Find where the given text appears and provide that cell's center as [X, Y] coordinate. 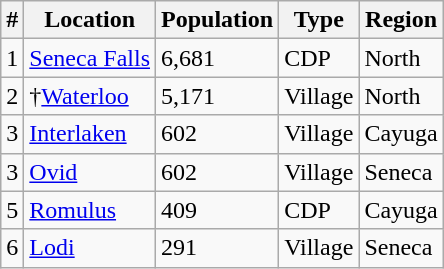
# [12, 20]
Population [218, 20]
†Waterloo [90, 96]
409 [218, 210]
Romulus [90, 210]
5,171 [218, 96]
6,681 [218, 58]
Interlaken [90, 134]
5 [12, 210]
6 [12, 248]
2 [12, 96]
1 [12, 58]
Ovid [90, 172]
291 [218, 248]
Lodi [90, 248]
Type [319, 20]
Seneca Falls [90, 58]
Location [90, 20]
Region [401, 20]
